Locate the cell with the specified text and output its [x, y] center coordinate. 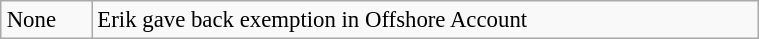
Erik gave back exemption in Offshore Account [425, 20]
None [46, 20]
